Pinpoint the cell where the given text exists, returning its [X, Y] midpoint coordinate. 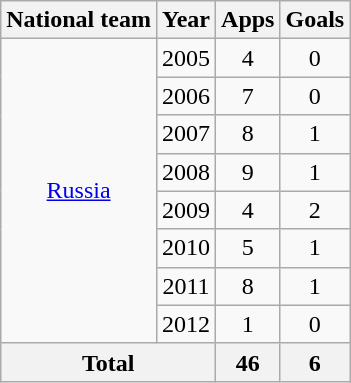
Year [186, 20]
9 [248, 172]
2005 [186, 58]
2 [315, 210]
2011 [186, 286]
2012 [186, 324]
Apps [248, 20]
46 [248, 362]
5 [248, 248]
2006 [186, 96]
2010 [186, 248]
2009 [186, 210]
Russia [79, 191]
Goals [315, 20]
2008 [186, 172]
6 [315, 362]
Total [108, 362]
2007 [186, 134]
National team [79, 20]
7 [248, 96]
